Identify which cell holds the provided text, then report its [x, y] central coordinate. 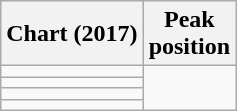
Peakposition [189, 34]
Chart (2017) [72, 34]
